Extract the [x, y] coordinate from the center of the cell holding the provided text.  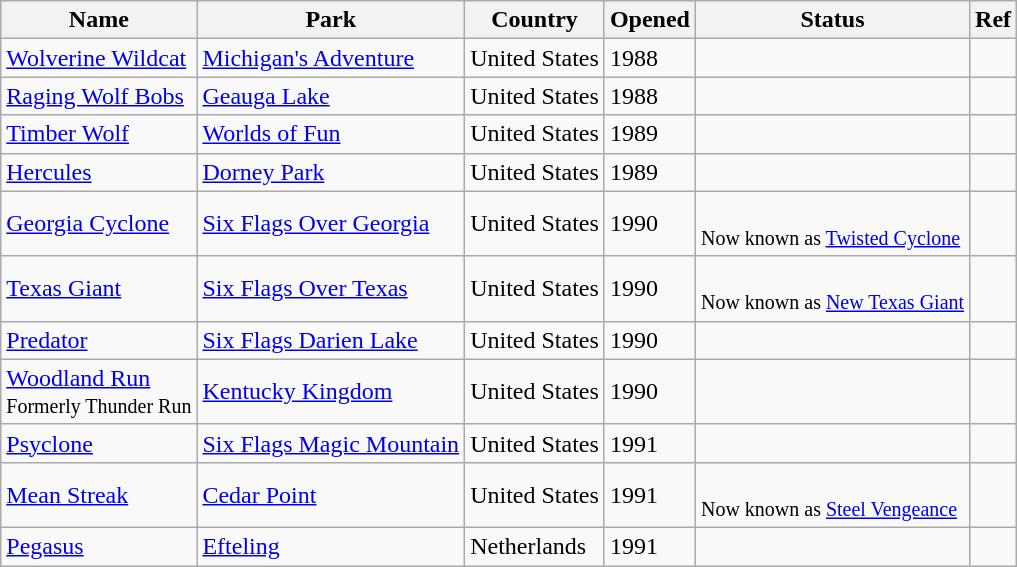
Ref [994, 20]
Park [331, 20]
Dorney Park [331, 172]
Psyclone [99, 443]
Mean Streak [99, 494]
Wolverine Wildcat [99, 58]
Georgia Cyclone [99, 224]
Now known as Steel Vengeance [832, 494]
Netherlands [535, 546]
Pegasus [99, 546]
Cedar Point [331, 494]
Geauga Lake [331, 96]
Status [832, 20]
Six Flags Over Georgia [331, 224]
Worlds of Fun [331, 134]
Kentucky Kingdom [331, 392]
Name [99, 20]
Country [535, 20]
Now known as New Texas Giant [832, 288]
Texas Giant [99, 288]
Opened [650, 20]
Six Flags Over Texas [331, 288]
Efteling [331, 546]
Hercules [99, 172]
Six Flags Darien Lake [331, 340]
Now known as Twisted Cyclone [832, 224]
Woodland RunFormerly Thunder Run [99, 392]
Raging Wolf Bobs [99, 96]
Timber Wolf [99, 134]
Predator [99, 340]
Six Flags Magic Mountain [331, 443]
Michigan's Adventure [331, 58]
